Capture the cell that displays the provided text and extract its [X, Y] central coordinate. 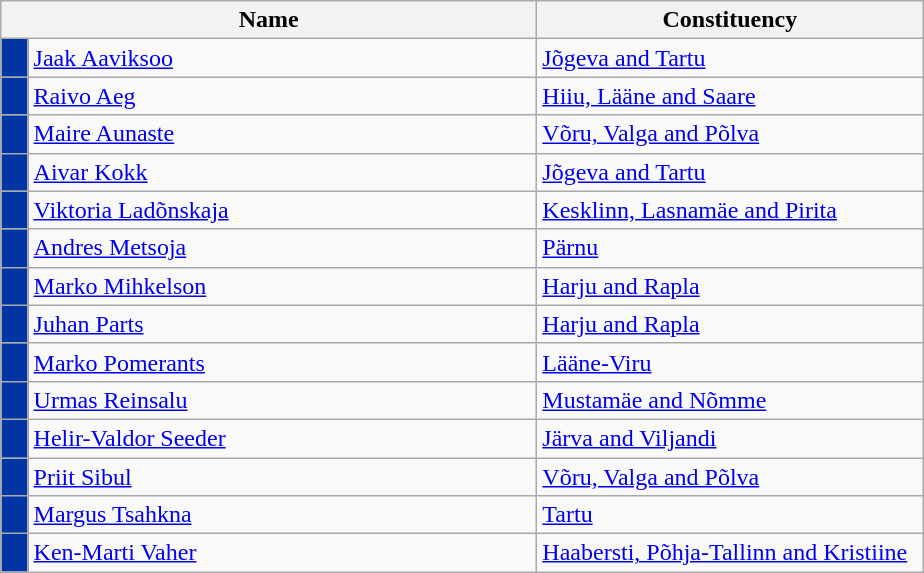
Name [269, 20]
Aivar Kokk [282, 172]
Constituency [730, 20]
Marko Pomerants [282, 362]
Helir-Valdor Seeder [282, 438]
Juhan Parts [282, 324]
Tartu [730, 515]
Kesklinn, Lasnamäe and Pirita [730, 210]
Raivo Aeg [282, 96]
Priit Sibul [282, 477]
Jaak Aaviksoo [282, 58]
Margus Tsahkna [282, 515]
Ken-Marti Vaher [282, 553]
Marko Mihkelson [282, 286]
Pärnu [730, 248]
Lääne-Viru [730, 362]
Mustamäe and Nõmme [730, 400]
Maire Aunaste [282, 134]
Järva and Viljandi [730, 438]
Viktoria Ladõnskaja [282, 210]
Andres Metsoja [282, 248]
Hiiu, Lääne and Saare [730, 96]
Haabersti, Põhja-Tallinn and Kristiine [730, 553]
Urmas Reinsalu [282, 400]
